Output the [X, Y] coordinate of the center of the cell containing the given text.  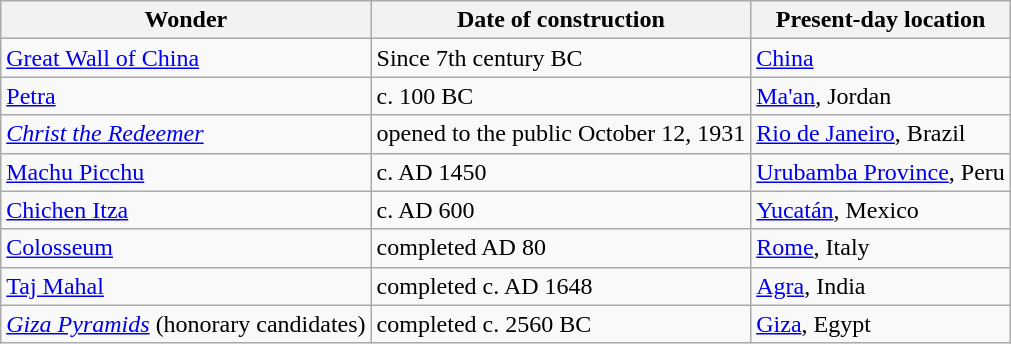
Since 7th century BC [561, 58]
Petra [186, 96]
Giza, Egypt [881, 324]
completed c. AD 1648 [561, 286]
Giza Pyramids (honorary candidates) [186, 324]
Wonder [186, 20]
Colosseum [186, 248]
China [881, 58]
Great Wall of China [186, 58]
Christ the Redeemer [186, 134]
Chichen Itza [186, 210]
Agra, India [881, 286]
Ma'an, Jordan [881, 96]
Urubamba Province, Peru [881, 172]
Machu Picchu [186, 172]
c. AD 600 [561, 210]
Yucatán, Mexico [881, 210]
completed c. 2560 BC [561, 324]
Rome, Italy [881, 248]
opened to the public October 12, 1931 [561, 134]
c. AD 1450 [561, 172]
completed AD 80 [561, 248]
Rio de Janeiro, Brazil [881, 134]
Taj Mahal [186, 286]
Date of construction [561, 20]
c. 100 BC [561, 96]
Present-day location [881, 20]
